For the text-containing cell, return its midpoint in (X, Y) coordinate format. 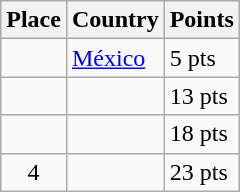
13 pts (202, 96)
4 (34, 172)
Points (202, 20)
23 pts (202, 172)
México (115, 58)
Place (34, 20)
5 pts (202, 58)
18 pts (202, 134)
Country (115, 20)
